Output the (X, Y) coordinate of the center of the cell containing the given text.  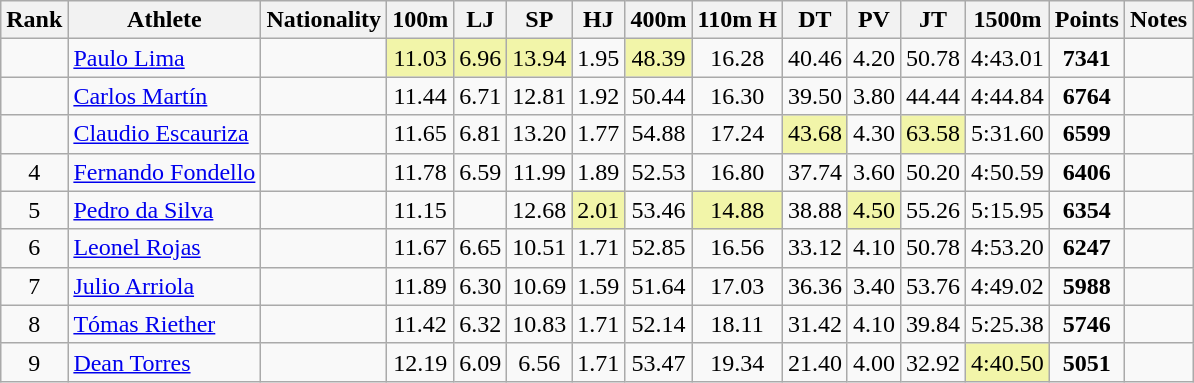
39.84 (932, 324)
4.30 (874, 134)
11.89 (420, 286)
5051 (1086, 362)
1500m (1008, 20)
11.44 (420, 96)
44.44 (932, 96)
4 (34, 172)
53.47 (658, 362)
54.88 (658, 134)
1.59 (598, 286)
50.44 (658, 96)
6.59 (480, 172)
4:53.20 (1008, 248)
Pedro da Silva (164, 210)
10.69 (540, 286)
HJ (598, 20)
31.42 (814, 324)
21.40 (814, 362)
6.96 (480, 58)
16.56 (737, 248)
10.51 (540, 248)
52.85 (658, 248)
100m (420, 20)
6.65 (480, 248)
6.71 (480, 96)
33.12 (814, 248)
16.28 (737, 58)
Rank (34, 20)
Paulo Lima (164, 58)
5:15.95 (1008, 210)
6.09 (480, 362)
4.50 (874, 210)
DT (814, 20)
4:40.50 (1008, 362)
SP (540, 20)
5988 (1086, 286)
6599 (1086, 134)
11.78 (420, 172)
7 (34, 286)
50.20 (932, 172)
Dean Torres (164, 362)
3.80 (874, 96)
Claudio Escauriza (164, 134)
52.53 (658, 172)
39.50 (814, 96)
40.46 (814, 58)
13.94 (540, 58)
Carlos Martín (164, 96)
Fernando Fondello (164, 172)
5746 (1086, 324)
6247 (1086, 248)
51.64 (658, 286)
11.42 (420, 324)
6.30 (480, 286)
52.14 (658, 324)
JT (932, 20)
10.83 (540, 324)
12.68 (540, 210)
63.58 (932, 134)
5 (34, 210)
3.60 (874, 172)
19.34 (737, 362)
2.01 (598, 210)
53.46 (658, 210)
4:50.59 (1008, 172)
8 (34, 324)
48.39 (658, 58)
9 (34, 362)
400m (658, 20)
6.32 (480, 324)
38.88 (814, 210)
Points (1086, 20)
11.65 (420, 134)
6 (34, 248)
Leonel Rojas (164, 248)
12.81 (540, 96)
11.67 (420, 248)
110m H (737, 20)
4.00 (874, 362)
4:49.02 (1008, 286)
Notes (1158, 20)
Tómas Riether (164, 324)
11.99 (540, 172)
17.03 (737, 286)
11.15 (420, 210)
Athlete (164, 20)
1.92 (598, 96)
16.30 (737, 96)
3.40 (874, 286)
43.68 (814, 134)
13.20 (540, 134)
6.81 (480, 134)
16.80 (737, 172)
55.26 (932, 210)
12.19 (420, 362)
18.11 (737, 324)
14.88 (737, 210)
6.56 (540, 362)
4:44.84 (1008, 96)
6406 (1086, 172)
32.92 (932, 362)
Julio Arriola (164, 286)
6764 (1086, 96)
7341 (1086, 58)
4:43.01 (1008, 58)
1.77 (598, 134)
1.95 (598, 58)
LJ (480, 20)
Nationality (324, 20)
1.89 (598, 172)
6354 (1086, 210)
4.20 (874, 58)
PV (874, 20)
5:31.60 (1008, 134)
53.76 (932, 286)
17.24 (737, 134)
37.74 (814, 172)
36.36 (814, 286)
11.03 (420, 58)
5:25.38 (1008, 324)
